From the cell containing the given text, extract its center point as (x, y) coordinate. 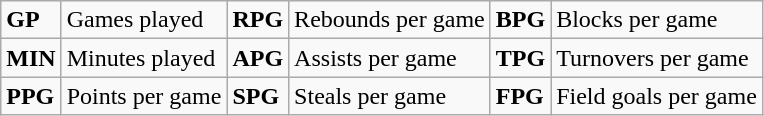
Minutes played (144, 58)
APG (258, 58)
FPG (520, 96)
MIN (31, 58)
Games played (144, 20)
Rebounds per game (390, 20)
Blocks per game (657, 20)
RPG (258, 20)
SPG (258, 96)
BPG (520, 20)
PPG (31, 96)
Turnovers per game (657, 58)
Points per game (144, 96)
GP (31, 20)
Assists per game (390, 58)
Steals per game (390, 96)
TPG (520, 58)
Field goals per game (657, 96)
